Detect which cell encompasses the target text, then output its [x, y] center coordinate. 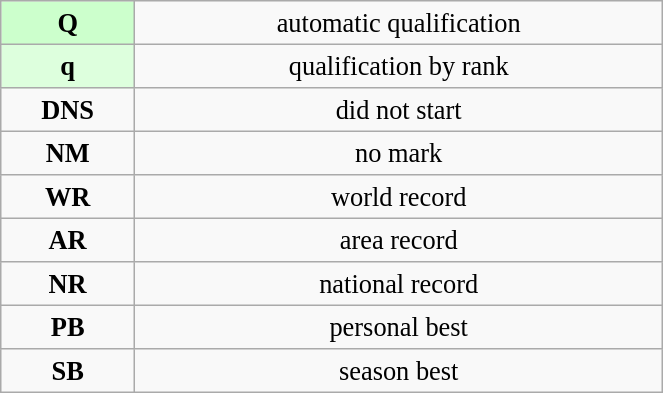
did not start [399, 109]
NR [68, 284]
world record [399, 197]
DNS [68, 109]
qualification by rank [399, 66]
no mark [399, 153]
season best [399, 371]
automatic qualification [399, 22]
personal best [399, 327]
NM [68, 153]
WR [68, 197]
AR [68, 240]
area record [399, 240]
national record [399, 284]
q [68, 66]
PB [68, 327]
SB [68, 371]
Q [68, 22]
